Capture the cell that displays the provided text and extract its [X, Y] central coordinate. 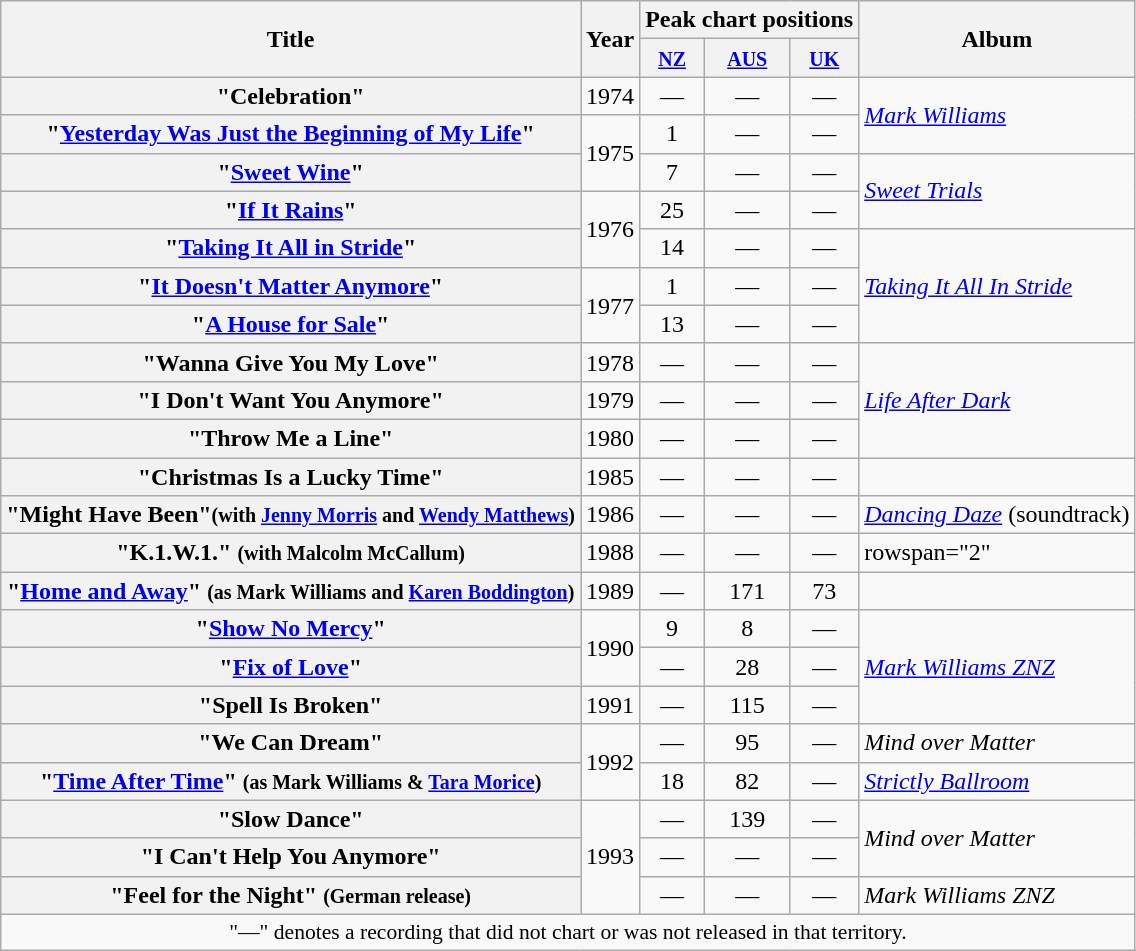
"Wanna Give You My Love" [291, 362]
1979 [610, 400]
25 [672, 210]
28 [748, 667]
13 [672, 324]
139 [748, 819]
Strictly Ballroom [997, 781]
1993 [610, 857]
Taking It All In Stride [997, 286]
8 [748, 629]
"Sweet Wine" [291, 172]
1988 [610, 553]
"A House for Sale" [291, 324]
Title [291, 39]
7 [672, 172]
18 [672, 781]
1991 [610, 705]
"Throw Me a Line" [291, 438]
115 [748, 705]
rowspan="2" [997, 553]
"K.1.W.1." (with Malcolm McCallum) [291, 553]
"Celebration" [291, 96]
Mark Williams [997, 115]
"I Don't Want You Anymore" [291, 400]
1978 [610, 362]
"—" denotes a recording that did not chart or was not released in that territory. [568, 932]
"We Can Dream" [291, 743]
"Spell Is Broken" [291, 705]
9 [672, 629]
"Show No Mercy" [291, 629]
14 [672, 248]
"Might Have Been"(with Jenny Morris and Wendy Matthews) [291, 515]
1975 [610, 153]
Year [610, 39]
"Time After Time" (as Mark Williams & Tara Morice) [291, 781]
AUS [748, 58]
1980 [610, 438]
"I Can't Help You Anymore" [291, 857]
1992 [610, 762]
1985 [610, 477]
NZ [672, 58]
"Christmas Is a Lucky Time" [291, 477]
Peak chart positions [750, 20]
171 [748, 591]
"If It Rains" [291, 210]
UK [824, 58]
Album [997, 39]
82 [748, 781]
95 [748, 743]
Sweet Trials [997, 191]
"Slow Dance" [291, 819]
Life After Dark [997, 400]
Dancing Daze (soundtrack) [997, 515]
1976 [610, 229]
"Yesterday Was Just the Beginning of My Life" [291, 134]
"Home and Away" (as Mark Williams and Karen Boddington) [291, 591]
"Taking It All in Stride" [291, 248]
73 [824, 591]
"Feel for the Night" (German release) [291, 895]
1986 [610, 515]
1977 [610, 305]
1974 [610, 96]
1989 [610, 591]
"It Doesn't Matter Anymore" [291, 286]
1990 [610, 648]
"Fix of Love" [291, 667]
